Identify which cell holds the provided text, then report its (X, Y) central coordinate. 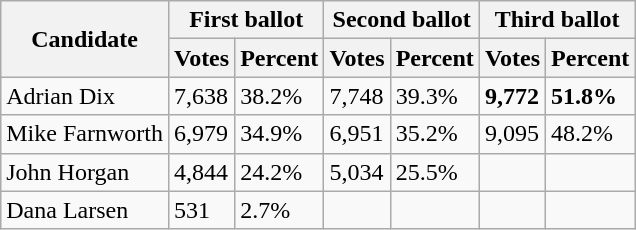
6,979 (201, 134)
24.2% (280, 172)
35.2% (434, 134)
38.2% (280, 96)
Candidate (85, 39)
9,772 (512, 96)
531 (201, 210)
48.2% (590, 134)
Second ballot (402, 20)
51.8% (590, 96)
2.7% (280, 210)
Adrian Dix (85, 96)
7,748 (357, 96)
39.3% (434, 96)
6,951 (357, 134)
Third ballot (556, 20)
John Horgan (85, 172)
4,844 (201, 172)
Dana Larsen (85, 210)
9,095 (512, 134)
7,638 (201, 96)
First ballot (246, 20)
5,034 (357, 172)
Mike Farnworth (85, 134)
25.5% (434, 172)
34.9% (280, 134)
